Detect which cell encompasses the target text, then output its [X, Y] center coordinate. 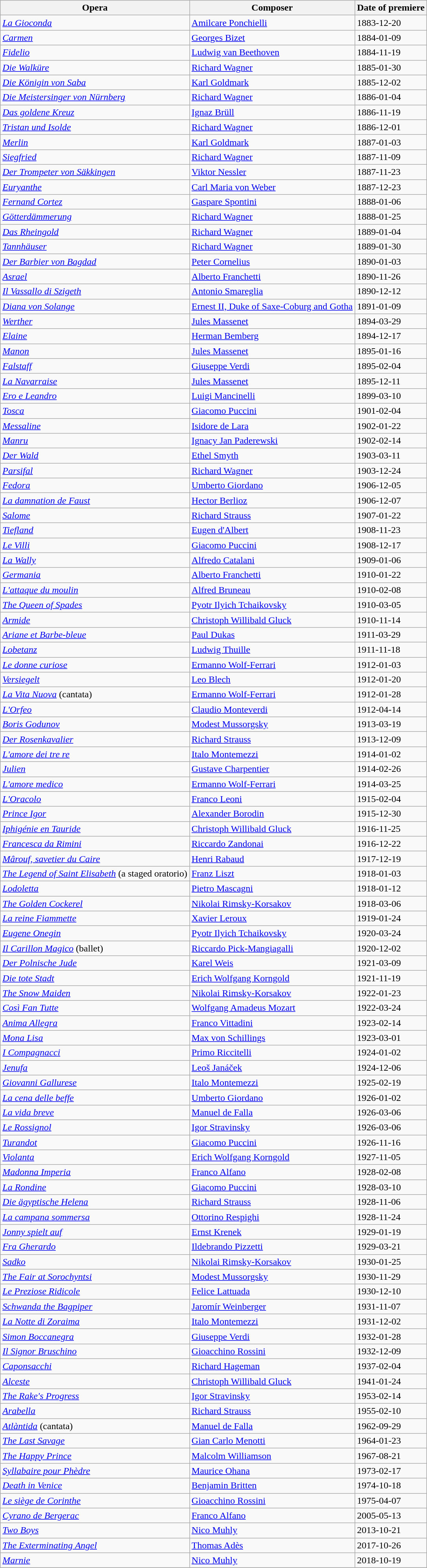
Das Rheingold [95, 232]
1890-11-26 [391, 276]
Le Preziose Ridicole [95, 1292]
Isidore de Lara [272, 426]
1916-12-22 [391, 844]
Ariane et Barbe-bleue [95, 635]
Gaspare Spontini [272, 202]
The Legend of Saint Elisabeth (a staged oratorio) [95, 873]
L'Oracolo [95, 799]
Turandot [95, 1142]
Tosca [95, 411]
Le Rossignol [95, 1127]
1918-01-12 [391, 888]
1941-01-24 [391, 1381]
1911-03-29 [391, 635]
1920-03-24 [391, 933]
Schwanda the Bagpiper [95, 1306]
1975-04-07 [391, 1501]
La Notte di Zoraima [95, 1321]
1890-01-03 [391, 262]
1931-11-07 [391, 1306]
Alceste [95, 1381]
1930-01-25 [391, 1262]
Giovanni Gallurese [95, 1082]
1888-01-06 [391, 202]
1895-02-04 [391, 366]
The Exterminating Angel [95, 1545]
La vida breve [95, 1112]
1902-01-22 [391, 426]
Primo Riccitelli [272, 1053]
1899-03-10 [391, 396]
Riccardo Pick-Mangiagalli [272, 948]
The Last Savage [95, 1441]
Die Königin von Saba [95, 82]
La reine Fiammette [95, 919]
Fernand Cortez [95, 202]
La damnation de Faust [95, 500]
Le siège de Corinthe [95, 1501]
1884-01-09 [391, 38]
1885-01-30 [391, 67]
Jaromír Weinberger [272, 1306]
1914-03-25 [391, 784]
Leoš Janáček [272, 1068]
Fidelio [95, 53]
1953-02-14 [391, 1396]
Riccardo Zandonai [272, 844]
Viktor Nessler [272, 172]
Die tote Stadt [95, 978]
Die Meistersinger von Nürnberg [95, 97]
Germania [95, 575]
Georges Bizet [272, 38]
Benjamin Britten [272, 1486]
Maurice Ohana [272, 1471]
1919-01-24 [391, 919]
Simon Boccanegra [95, 1336]
Lobetanz [95, 649]
1906-12-07 [391, 500]
Madonna Imperia [95, 1172]
1912-01-03 [391, 665]
1887-11-23 [391, 172]
Jonny spielt auf [95, 1232]
1902-02-14 [391, 441]
Gian Carlo Menotti [272, 1441]
1883-12-20 [391, 23]
1973-02-17 [391, 1471]
1931-12-02 [391, 1321]
1916-11-25 [391, 829]
Franco Leoni [272, 799]
Boris Godunov [95, 724]
1890-12-12 [391, 291]
Prince Igor [95, 814]
1924-01-02 [391, 1053]
Falstaff [95, 366]
Pietro Mascagni [272, 888]
1918-03-06 [391, 903]
The Fair at Sorochyntsi [95, 1277]
Armide [95, 620]
Der Polnische Jude [95, 963]
Composer [272, 8]
2017-10-26 [391, 1545]
La Rondine [95, 1187]
Iphigénie en Tauride [95, 829]
Marnie [95, 1560]
Il Vassallo di Szigeth [95, 291]
Karel Weis [272, 963]
1906-12-05 [391, 486]
Ottorino Respighi [272, 1217]
The Queen of Spades [95, 605]
1927-11-05 [391, 1157]
1910-02-08 [391, 590]
Diana von Solange [95, 306]
1922-01-23 [391, 993]
1932-12-09 [391, 1351]
1967-08-21 [391, 1456]
Jenufa [95, 1068]
2018-10-19 [391, 1560]
1928-11-24 [391, 1217]
Alfredo Catalani [272, 560]
1903-03-11 [391, 456]
The Snow Maiden [95, 993]
Salome [95, 515]
Sadko [95, 1262]
La Vita Nuova (cantata) [95, 695]
Arabella [95, 1411]
Messaline [95, 426]
1918-01-03 [391, 873]
Der Trompeter von Säkkingen [95, 172]
1884-11-19 [391, 53]
Francesca da Rimini [95, 844]
1921-03-09 [391, 963]
Two Boys [95, 1530]
Atlàntida (cantata) [95, 1426]
Amilcare Ponchielli [272, 23]
Xavier Leroux [272, 919]
1928-02-08 [391, 1172]
Date of premiere [391, 8]
Die Walküre [95, 67]
1913-12-09 [391, 739]
1889-01-04 [391, 232]
Cyrano de Bergerac [95, 1515]
1891-01-09 [391, 306]
Hector Berlioz [272, 500]
1922-03-24 [391, 1008]
1894-03-29 [391, 321]
Siegfried [95, 157]
Ethel Smyth [272, 456]
La Navarraise [95, 381]
Le Villi [95, 545]
Gustave Charpentier [272, 769]
Luigi Mancinelli [272, 396]
Thomas Adès [272, 1545]
1937-02-04 [391, 1366]
Ludwig Thuille [272, 649]
Das goldene Kreuz [95, 112]
Euryanthe [95, 187]
1923-02-14 [391, 1023]
La Gioconda [95, 23]
Der Rosenkavalier [95, 739]
1912-01-20 [391, 680]
1908-11-23 [391, 530]
1895-12-11 [391, 381]
1914-01-02 [391, 754]
Merlin [95, 142]
Antonio Smareglia [272, 291]
1909-01-06 [391, 560]
Mârouf, savetier du Caire [95, 859]
Carmen [95, 38]
1974-10-18 [391, 1486]
1921-11-19 [391, 978]
1917-12-19 [391, 859]
Julien [95, 769]
Fedora [95, 486]
The Rake's Progress [95, 1396]
L'amore medico [95, 784]
1894-12-17 [391, 336]
La cena delle beffe [95, 1097]
Tannhäuser [95, 247]
Der Barbier von Bagdad [95, 262]
La campana sommersa [95, 1217]
Versiegelt [95, 680]
1908-12-17 [391, 545]
Syllabaire pour Phèdre [95, 1471]
1928-11-06 [391, 1202]
Ero e Leandro [95, 396]
Il Signor Bruschino [95, 1351]
1930-11-29 [391, 1277]
Manon [95, 351]
1932-01-28 [391, 1336]
1928-03-10 [391, 1187]
Elaine [95, 336]
1913-03-19 [391, 724]
Caponsacchi [95, 1366]
1910-03-05 [391, 605]
Der Wald [95, 456]
1962-09-29 [391, 1426]
2005-05-13 [391, 1515]
1907-01-22 [391, 515]
1886-01-04 [391, 97]
Wolfgang Amadeus Mozart [272, 1008]
Götterdämmerung [95, 217]
Leo Blech [272, 680]
1925-02-19 [391, 1082]
1915-12-30 [391, 814]
1920-12-02 [391, 948]
The Happy Prince [95, 1456]
Fra Gherardo [95, 1247]
2013-10-21 [391, 1530]
Werther [95, 321]
Il Carillon Magico (ballet) [95, 948]
Paul Dukas [272, 635]
1923-03-01 [391, 1038]
Death in Venice [95, 1486]
Henri Rabaud [272, 859]
Ludwig van Beethoven [272, 53]
Ildebrando Pizzetti [272, 1247]
Ernst Krenek [272, 1232]
Così Fan Tutte [95, 1008]
Ignacy Jan Paderewski [272, 441]
1889-01-30 [391, 247]
1887-11-09 [391, 157]
1911-11-18 [391, 649]
L'Orfeo [95, 709]
1914-02-26 [391, 769]
Parsifal [95, 471]
Die ägyptische Helena [95, 1202]
Ernest II, Duke of Saxe-Coburg and Gotha [272, 306]
Mona Lisa [95, 1038]
La Wally [95, 560]
Claudio Monteverdi [272, 709]
1886-11-19 [391, 112]
Eugene Onegin [95, 933]
1903-12-24 [391, 471]
1912-04-14 [391, 709]
Eugen d'Albert [272, 530]
Alfred Bruneau [272, 590]
1910-11-14 [391, 620]
1926-01-02 [391, 1097]
Peter Cornelius [272, 262]
Richard Hageman [272, 1366]
Le donne curiose [95, 665]
Alexander Borodin [272, 814]
1885-12-02 [391, 82]
Asrael [95, 276]
Violanta [95, 1157]
1929-01-19 [391, 1232]
The Golden Cockerel [95, 903]
1930-12-10 [391, 1292]
1929-03-21 [391, 1247]
1915-02-04 [391, 799]
Franco Vittadini [272, 1023]
1955-02-10 [391, 1411]
Manru [95, 441]
1895-01-16 [391, 351]
1888-01-25 [391, 217]
1901-02-04 [391, 411]
Tiefland [95, 530]
Felice Lattuada [272, 1292]
Lodoletta [95, 888]
Herman Bemberg [272, 336]
1924-12-06 [391, 1068]
1964-01-23 [391, 1441]
Opera [95, 8]
1926-11-16 [391, 1142]
1912-01-28 [391, 695]
Anima Allegra [95, 1023]
Malcolm Williamson [272, 1456]
L'attaque du moulin [95, 590]
1886-12-01 [391, 127]
I Compagnacci [95, 1053]
Ignaz Brüll [272, 112]
Carl Maria von Weber [272, 187]
1887-12-23 [391, 187]
Tristan und Isolde [95, 127]
1887-01-03 [391, 142]
Franz Liszt [272, 873]
Max von Schillings [272, 1038]
1910-01-22 [391, 575]
L'amore dei tre re [95, 754]
